Scan for the cell matching the given text and deliver its (x, y) coordinate at center. 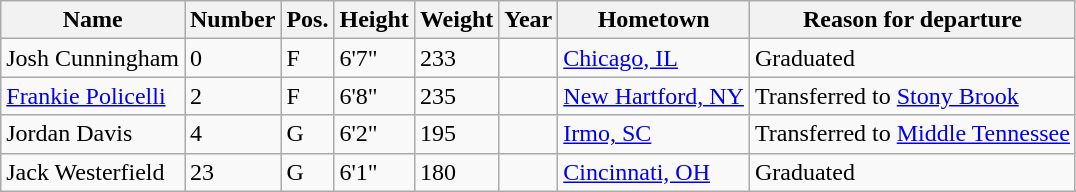
0 (232, 58)
Reason for departure (912, 20)
Frankie Policelli (93, 96)
6'1" (374, 172)
Irmo, SC (654, 134)
4 (232, 134)
233 (456, 58)
Chicago, IL (654, 58)
Height (374, 20)
2 (232, 96)
6'2" (374, 134)
Josh Cunningham (93, 58)
195 (456, 134)
6'7" (374, 58)
23 (232, 172)
Weight (456, 20)
Transferred to Middle Tennessee (912, 134)
Year (528, 20)
Name (93, 20)
Jack Westerfield (93, 172)
Hometown (654, 20)
Cincinnati, OH (654, 172)
Pos. (308, 20)
6'8" (374, 96)
235 (456, 96)
New Hartford, NY (654, 96)
180 (456, 172)
Transferred to Stony Brook (912, 96)
Jordan Davis (93, 134)
Number (232, 20)
